Search for the cell housing the specified text and yield its [x, y] center coordinate. 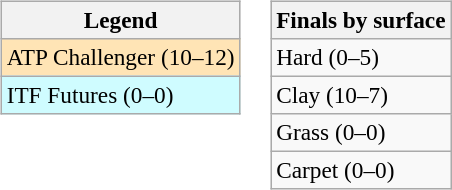
Hard (0–5) [361, 57]
Clay (10–7) [361, 95]
ATP Challenger (10–12) [120, 57]
ITF Futures (0–0) [120, 95]
Grass (0–0) [361, 133]
Legend [120, 20]
Carpet (0–0) [361, 171]
Finals by surface [361, 20]
